Extract the (x, y) coordinate from the center of the cell holding the provided text.  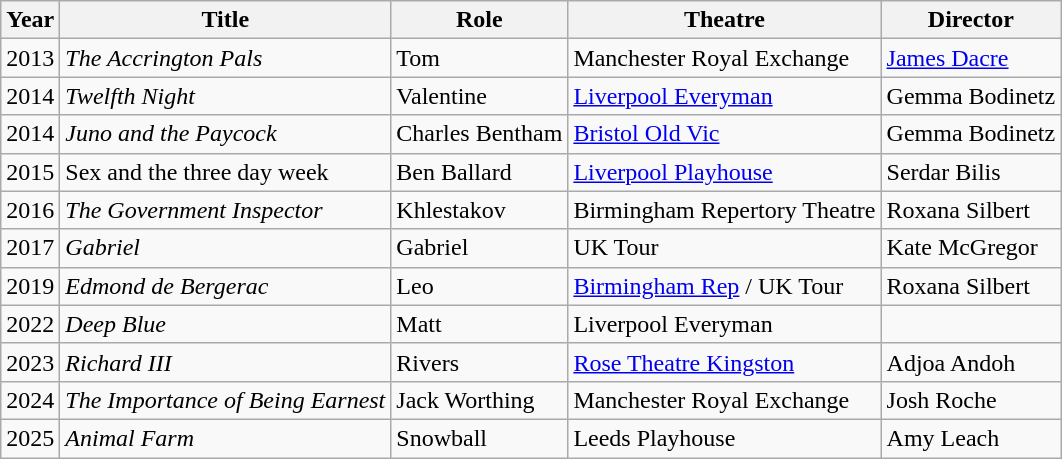
Bristol Old Vic (724, 134)
Matt (480, 324)
Twelfth Night (226, 96)
Josh Roche (971, 400)
Animal Farm (226, 438)
Title (226, 20)
Sex and the three day week (226, 172)
Director (971, 20)
Leo (480, 286)
Role (480, 20)
Kate McGregor (971, 248)
Serdar Bilis (971, 172)
2015 (30, 172)
Amy Leach (971, 438)
James Dacre (971, 58)
Liverpool Playhouse (724, 172)
Theatre (724, 20)
Charles Bentham (480, 134)
2025 (30, 438)
Valentine (480, 96)
2013 (30, 58)
Snowball (480, 438)
Rivers (480, 362)
The Accrington Pals (226, 58)
2019 (30, 286)
The Importance of Being Earnest (226, 400)
Juno and the Paycock (226, 134)
2023 (30, 362)
2016 (30, 210)
UK Tour (724, 248)
Tom (480, 58)
Deep Blue (226, 324)
Edmond de Bergerac (226, 286)
2024 (30, 400)
The Government Inspector (226, 210)
Adjoa Andoh (971, 362)
Jack Worthing (480, 400)
Richard III (226, 362)
Ben Ballard (480, 172)
2017 (30, 248)
Khlestakov (480, 210)
Leeds Playhouse (724, 438)
2022 (30, 324)
Birmingham Rep / UK Tour (724, 286)
Year (30, 20)
Rose Theatre Kingston (724, 362)
Birmingham Repertory Theatre (724, 210)
